From the cell containing the given text, extract its center point as [x, y] coordinate. 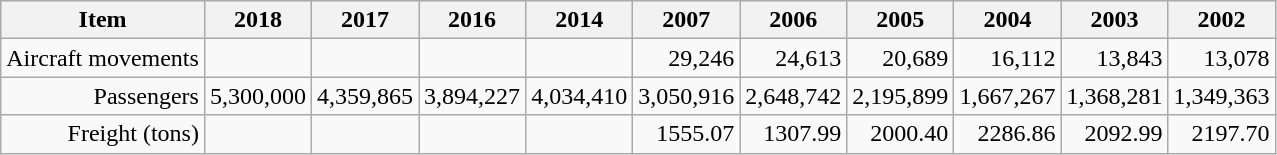
2014 [580, 20]
4,359,865 [364, 96]
2016 [472, 20]
20,689 [900, 58]
2018 [258, 20]
Freight (tons) [103, 134]
24,613 [794, 58]
2286.86 [1008, 134]
16,112 [1008, 58]
2002 [1222, 20]
2000.40 [900, 134]
Passengers [103, 96]
1,349,363 [1222, 96]
1307.99 [794, 134]
2007 [686, 20]
2,648,742 [794, 96]
29,246 [686, 58]
Item [103, 20]
2,195,899 [900, 96]
Aircraft movements [103, 58]
13,843 [1114, 58]
1,667,267 [1008, 96]
2017 [364, 20]
2197.70 [1222, 134]
13,078 [1222, 58]
1,368,281 [1114, 96]
1555.07 [686, 134]
2003 [1114, 20]
2005 [900, 20]
4,034,410 [580, 96]
3,894,227 [472, 96]
5,300,000 [258, 96]
2006 [794, 20]
3,050,916 [686, 96]
2092.99 [1114, 134]
2004 [1008, 20]
